Output the [X, Y] coordinate of the center of the cell containing the given text.  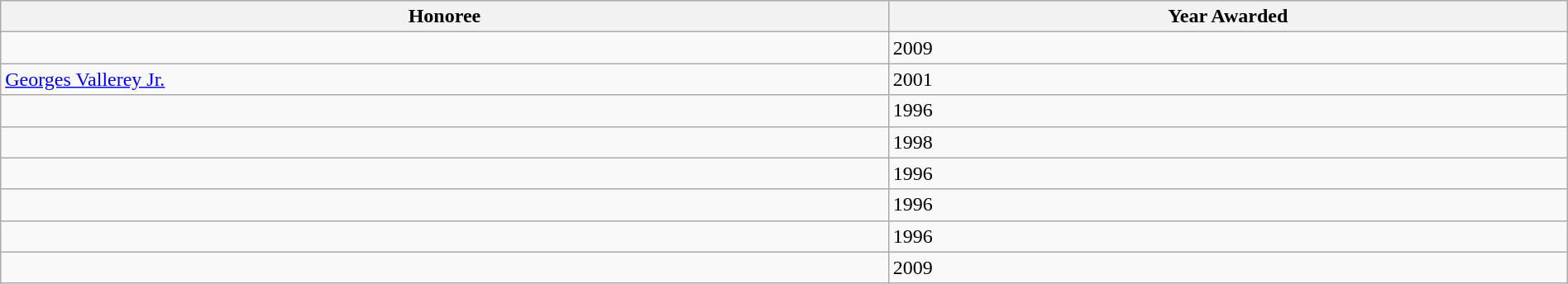
Honoree [445, 17]
2001 [1227, 79]
Georges Vallerey Jr. [445, 79]
Year Awarded [1227, 17]
1998 [1227, 142]
